Extract the (x, y) coordinate from the center of the cell holding the provided text.  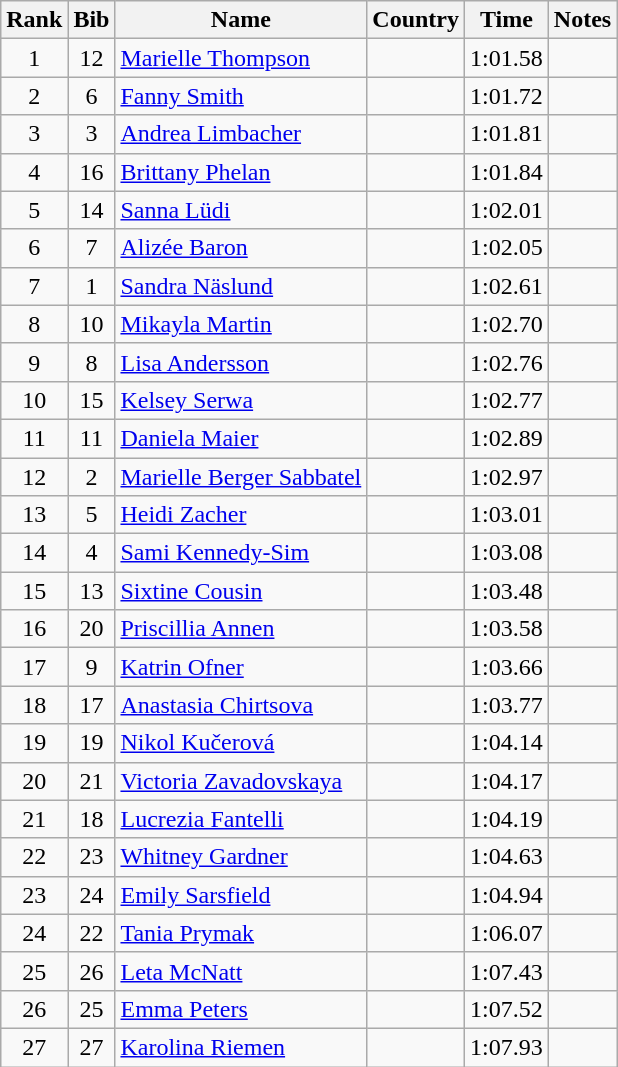
Rank (34, 20)
Fanny Smith (241, 96)
1:04.19 (507, 819)
Mikayla Martin (241, 324)
1:04.94 (507, 895)
Nikol Kučerová (241, 743)
1:03.77 (507, 705)
Anastasia Chirtsova (241, 705)
1:03.66 (507, 667)
Sandra Näslund (241, 286)
Name (241, 20)
Sixtine Cousin (241, 591)
1:03.01 (507, 515)
1:03.08 (507, 553)
Sanna Lüdi (241, 210)
Bib (92, 20)
1:02.01 (507, 210)
Daniela Maier (241, 438)
Marielle Thompson (241, 58)
Karolina Riemen (241, 1047)
1:02.77 (507, 400)
Heidi Zacher (241, 515)
1:04.14 (507, 743)
1:01.81 (507, 134)
Notes (582, 20)
1:06.07 (507, 933)
1:01.58 (507, 58)
Priscillia Annen (241, 629)
1:03.48 (507, 591)
Marielle Berger Sabbatel (241, 477)
1:02.76 (507, 362)
Leta McNatt (241, 971)
1:02.05 (507, 248)
1:04.63 (507, 857)
1:02.89 (507, 438)
1:07.43 (507, 971)
1:02.97 (507, 477)
Alizée Baron (241, 248)
1:01.84 (507, 172)
1:02.61 (507, 286)
Brittany Phelan (241, 172)
Country (416, 20)
Kelsey Serwa (241, 400)
1:01.72 (507, 96)
Andrea Limbacher (241, 134)
1:04.17 (507, 781)
Katrin Ofner (241, 667)
Emma Peters (241, 1009)
Time (507, 20)
Whitney Gardner (241, 857)
1:02.70 (507, 324)
Tania Prymak (241, 933)
1:03.58 (507, 629)
1:07.93 (507, 1047)
1:07.52 (507, 1009)
Emily Sarsfield (241, 895)
Lisa Andersson (241, 362)
Sami Kennedy-Sim (241, 553)
Lucrezia Fantelli (241, 819)
Victoria Zavadovskaya (241, 781)
